Locate the cell with the specified text and output its [X, Y] center coordinate. 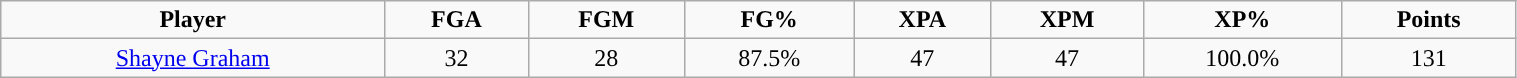
32 [457, 58]
XPA [922, 20]
Points [1428, 20]
Shayne Graham [193, 58]
FG% [769, 20]
28 [606, 58]
FGM [606, 20]
131 [1428, 58]
Player [193, 20]
XP% [1242, 20]
XPM [1068, 20]
100.0% [1242, 58]
87.5% [769, 58]
FGA [457, 20]
